Identify which cell holds the provided text, then report its (X, Y) central coordinate. 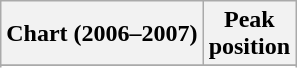
Peakposition (249, 34)
Chart (2006–2007) (102, 34)
